Detect which cell encompasses the target text, then output its (x, y) center coordinate. 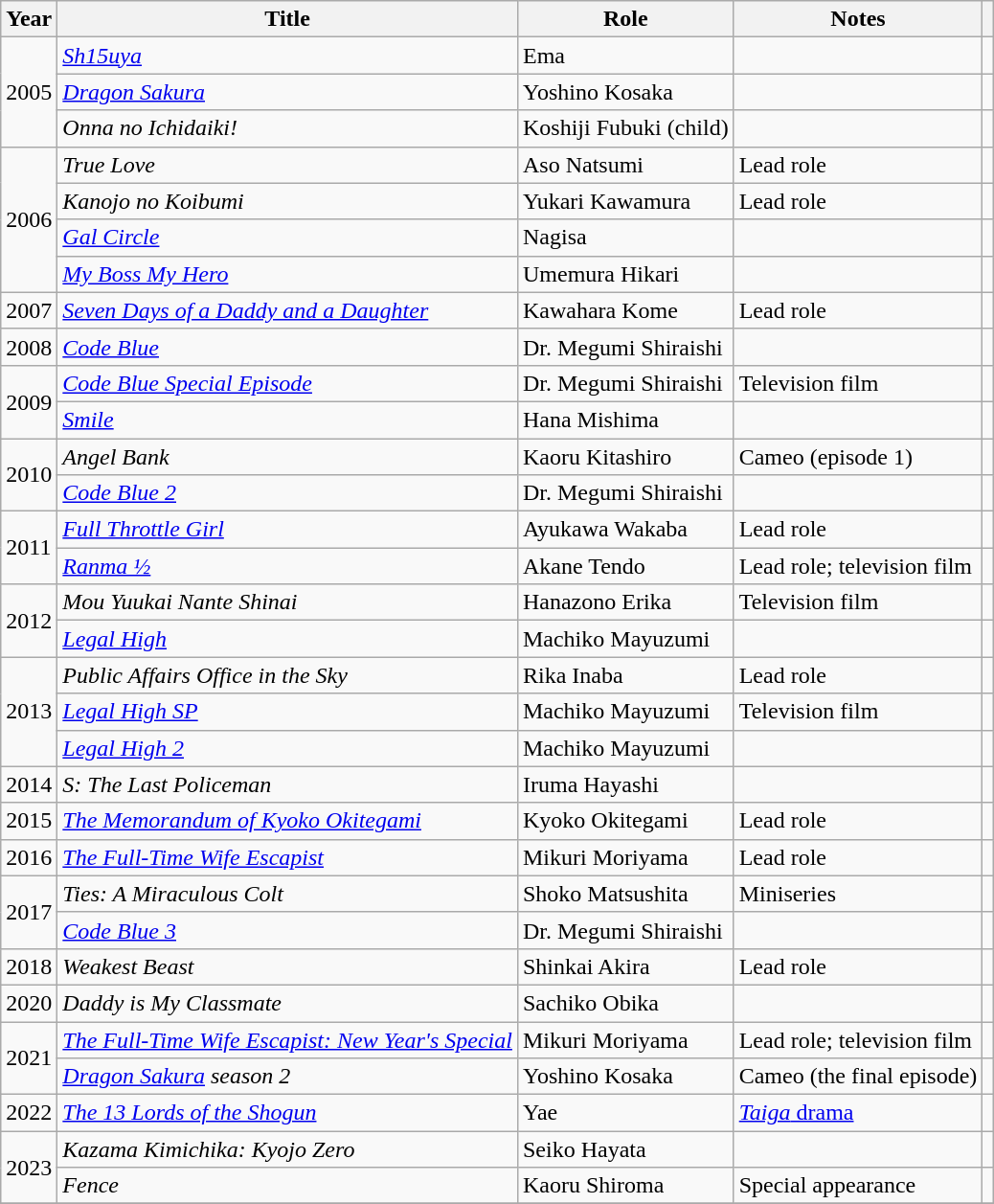
Cameo (episode 1) (858, 457)
Code Blue Special Episode (287, 383)
Kaoru Kitashiro (625, 457)
2015 (29, 821)
The Memorandum of Kyoko Okitegami (287, 821)
Year (29, 19)
Aso Natsumi (625, 165)
Nagisa (625, 238)
Umemura Hikari (625, 274)
2010 (29, 475)
Dragon Sakura season 2 (287, 1077)
Iruma Hayashi (625, 784)
Ranma ½ (287, 566)
Ties: A Miraculous Colt (287, 894)
Shinkai Akira (625, 966)
2007 (29, 310)
Kyoko Okitegami (625, 821)
2008 (29, 347)
2014 (29, 784)
Notes (858, 19)
2009 (29, 401)
The Full-Time Wife Escapist: New Year's Special (287, 1039)
Ayukawa Wakaba (625, 530)
Akane Tendo (625, 566)
2011 (29, 548)
My Boss My Hero (287, 274)
Daddy is My Classmate (287, 1003)
2005 (29, 92)
2013 (29, 712)
The 13 Lords of the Shogun (287, 1113)
Hanazono Erika (625, 602)
Special appearance (858, 1186)
Legal High SP (287, 712)
Sachiko Obika (625, 1003)
2023 (29, 1168)
Mou Yuukai Nante Shinai (287, 602)
2006 (29, 219)
Kanojo no Koibumi (287, 201)
Shoko Matsushita (625, 894)
Kaoru Shiroma (625, 1186)
Full Throttle Girl (287, 530)
Miniseries (858, 894)
2017 (29, 912)
2022 (29, 1113)
Code Blue (287, 347)
Angel Bank (287, 457)
Code Blue 3 (287, 930)
Seiko Hayata (625, 1149)
Gal Circle (287, 238)
Taiga drama (858, 1113)
Kazama Kimichika: Kyojo Zero (287, 1149)
Fence (287, 1186)
2012 (29, 621)
Title (287, 19)
Ema (625, 56)
Role (625, 19)
Onna no Ichidaiki! (287, 128)
Dragon Sakura (287, 92)
Hana Mishima (625, 420)
The Full-Time Wife Escapist (287, 857)
2016 (29, 857)
2021 (29, 1057)
Code Blue 2 (287, 493)
Sh15uya (287, 56)
Legal High (287, 639)
Cameo (the final episode) (858, 1077)
Yukari Kawamura (625, 201)
Smile (287, 420)
Yae (625, 1113)
Seven Days of a Daddy and a Daughter (287, 310)
Koshiji Fubuki (child) (625, 128)
Public Affairs Office in the Sky (287, 675)
S: The Last Policeman (287, 784)
Legal High 2 (287, 748)
Weakest Beast (287, 966)
True Love (287, 165)
Kawahara Kome (625, 310)
Rika Inaba (625, 675)
2020 (29, 1003)
2018 (29, 966)
